From the cell containing the given text, extract its center point as [X, Y] coordinate. 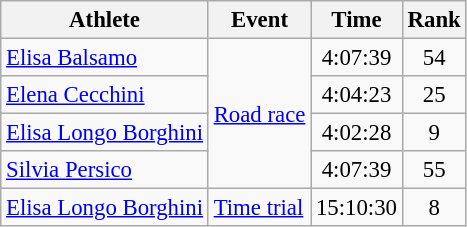
4:02:28 [357, 133]
Time [357, 20]
55 [434, 170]
Event [259, 20]
4:04:23 [357, 95]
25 [434, 95]
Athlete [105, 20]
54 [434, 58]
8 [434, 208]
Elena Cecchini [105, 95]
9 [434, 133]
15:10:30 [357, 208]
Road race [259, 114]
Elisa Balsamo [105, 58]
Silvia Persico [105, 170]
Time trial [259, 208]
Rank [434, 20]
